For the text-containing cell, return its midpoint in [X, Y] coordinate format. 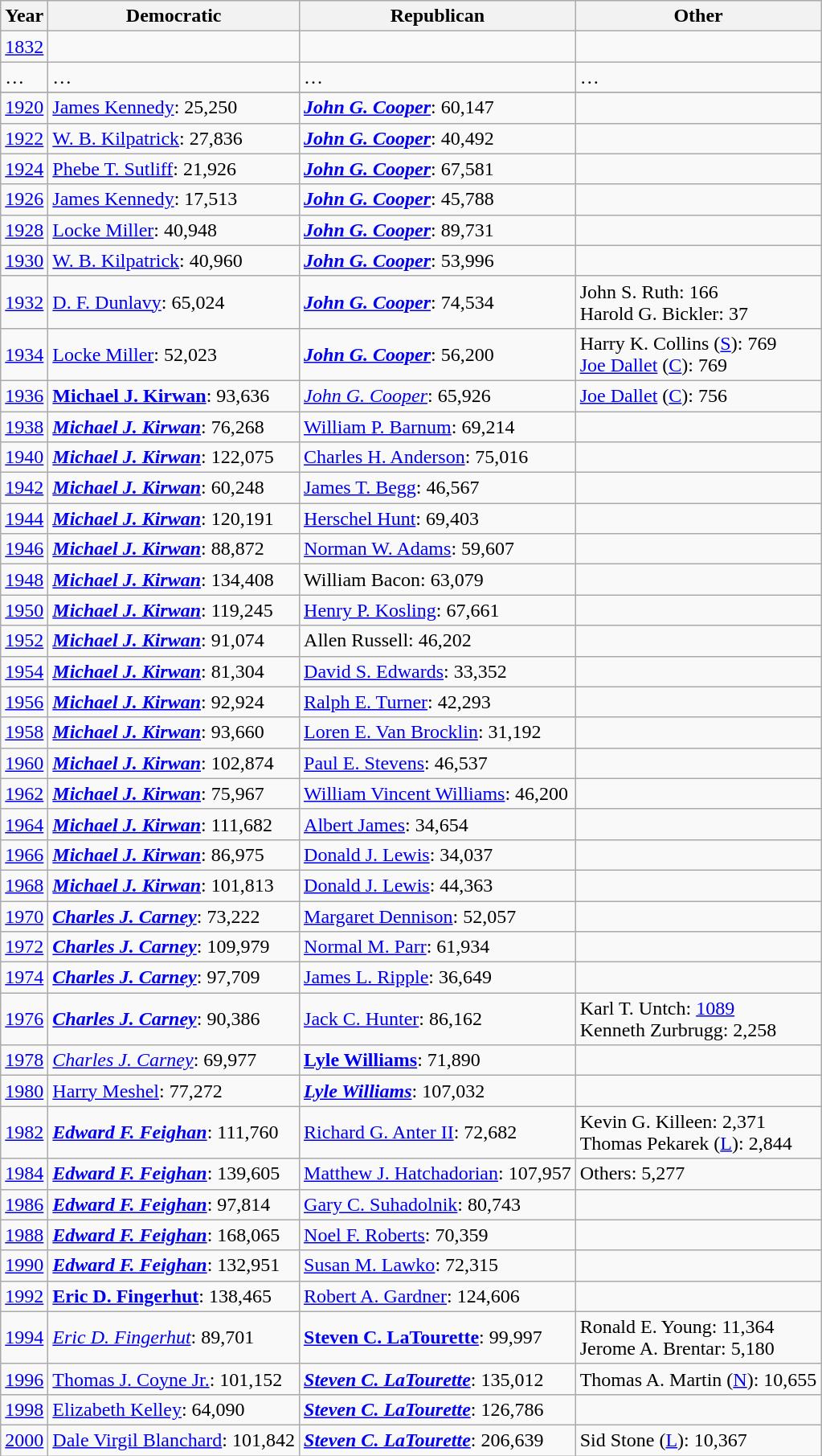
Thomas J. Coyne Jr.: 101,152 [174, 1379]
1976 [24, 1019]
Eric D. Fingerhut: 138,465 [174, 1296]
Margaret Dennison: 52,057 [438, 916]
John G. Cooper: 56,200 [438, 354]
1986 [24, 1204]
Karl T. Untch: 1089Kenneth Zurbrugg: 2,258 [698, 1019]
Michael J. Kirwan: 101,813 [174, 885]
Ronald E. Young: 11,364Jerome A. Brentar: 5,180 [698, 1338]
John G. Cooper: 67,581 [438, 169]
Michael J. Kirwan: 119,245 [174, 610]
Edward F. Feighan: 168,065 [174, 1235]
1988 [24, 1235]
Michael J. Kirwan: 81,304 [174, 671]
1938 [24, 427]
1932 [24, 302]
1922 [24, 138]
Steven C. LaTourette: 206,639 [438, 1440]
Michael J. Kirwan: 91,074 [174, 641]
John G. Cooper: 45,788 [438, 199]
1972 [24, 947]
Steven C. LaTourette: 135,012 [438, 1379]
Other [698, 16]
Locke Miller: 52,023 [174, 354]
Republican [438, 16]
James T. Begg: 46,567 [438, 488]
1940 [24, 457]
Michael J. Kirwan: 92,924 [174, 702]
Harry K. Collins (S): 769Joe Dallet (C): 769 [698, 354]
W. B. Kilpatrick: 40,960 [174, 260]
Michael J. Kirwan: 134,408 [174, 580]
1994 [24, 1338]
1964 [24, 824]
Michael J. Kirwan: 93,636 [174, 396]
Locke Miller: 40,948 [174, 230]
1954 [24, 671]
John G. Cooper: 65,926 [438, 396]
Norman W. Adams: 59,607 [438, 549]
1974 [24, 978]
James Kennedy: 17,513 [174, 199]
1966 [24, 855]
1992 [24, 1296]
Democratic [174, 16]
William P. Barnum: 69,214 [438, 427]
Lyle Williams: 71,890 [438, 1060]
Elizabeth Kelley: 64,090 [174, 1409]
Others: 5,277 [698, 1174]
John G. Cooper: 40,492 [438, 138]
Normal M. Parr: 61,934 [438, 947]
1930 [24, 260]
1990 [24, 1265]
1968 [24, 885]
Donald J. Lewis: 34,037 [438, 855]
Lyle Williams: 107,032 [438, 1091]
Charles J. Carney: 69,977 [174, 1060]
1956 [24, 702]
John G. Cooper: 89,731 [438, 230]
1832 [24, 47]
Edward F. Feighan: 139,605 [174, 1174]
Charles J. Carney: 73,222 [174, 916]
David S. Edwards: 33,352 [438, 671]
Paul E. Stevens: 46,537 [438, 763]
Loren E. Van Brocklin: 31,192 [438, 732]
1936 [24, 396]
1960 [24, 763]
Gary C. Suhadolnik: 80,743 [438, 1204]
Steven C. LaTourette: 99,997 [438, 1338]
1978 [24, 1060]
1970 [24, 916]
1962 [24, 794]
1928 [24, 230]
Edward F. Feighan: 97,814 [174, 1204]
Edward F. Feighan: 111,760 [174, 1132]
Ralph E. Turner: 42,293 [438, 702]
William Vincent Williams: 46,200 [438, 794]
1946 [24, 549]
1926 [24, 199]
Harry Meshel: 77,272 [174, 1091]
John G. Cooper: 74,534 [438, 302]
1984 [24, 1174]
1934 [24, 354]
Richard G. Anter II: 72,682 [438, 1132]
1982 [24, 1132]
1944 [24, 519]
John G. Cooper: 60,147 [438, 108]
Henry P. Kosling: 67,661 [438, 610]
Charles J. Carney: 97,709 [174, 978]
Michael J. Kirwan: 76,268 [174, 427]
Year [24, 16]
Kevin G. Killeen: 2,371Thomas Pekarek (L): 2,844 [698, 1132]
Matthew J. Hatchadorian: 107,957 [438, 1174]
Michael J. Kirwan: 111,682 [174, 824]
1950 [24, 610]
Michael J. Kirwan: 93,660 [174, 732]
1952 [24, 641]
Albert James: 34,654 [438, 824]
Edward F. Feighan: 132,951 [174, 1265]
Allen Russell: 46,202 [438, 641]
1996 [24, 1379]
Michael J. Kirwan: 86,975 [174, 855]
Michael J. Kirwan: 122,075 [174, 457]
1958 [24, 732]
Dale Virgil Blanchard: 101,842 [174, 1440]
James Kennedy: 25,250 [174, 108]
D. F. Dunlavy: 65,024 [174, 302]
Michael J. Kirwan: 120,191 [174, 519]
1980 [24, 1091]
Sid Stone (L): 10,367 [698, 1440]
Charles J. Carney: 109,979 [174, 947]
1948 [24, 580]
Michael J. Kirwan: 88,872 [174, 549]
Michael J. Kirwan: 60,248 [174, 488]
Thomas A. Martin (N): 10,655 [698, 1379]
2000 [24, 1440]
1920 [24, 108]
Michael J. Kirwan: 75,967 [174, 794]
Eric D. Fingerhut: 89,701 [174, 1338]
Jack C. Hunter: 86,162 [438, 1019]
Phebe T. Sutliff: 21,926 [174, 169]
1942 [24, 488]
Michael J. Kirwan: 102,874 [174, 763]
W. B. Kilpatrick: 27,836 [174, 138]
William Bacon: 63,079 [438, 580]
Robert A. Gardner: 124,606 [438, 1296]
Susan M. Lawko: 72,315 [438, 1265]
Steven C. LaTourette: 126,786 [438, 1409]
Charles J. Carney: 90,386 [174, 1019]
John G. Cooper: 53,996 [438, 260]
Donald J. Lewis: 44,363 [438, 885]
Noel F. Roberts: 70,359 [438, 1235]
John S. Ruth: 166Harold G. Bickler: 37 [698, 302]
Herschel Hunt: 69,403 [438, 519]
Charles H. Anderson: 75,016 [438, 457]
Joe Dallet (C): 756 [698, 396]
1998 [24, 1409]
James L. Ripple: 36,649 [438, 978]
1924 [24, 169]
